Pinpoint the cell where the given text exists, returning its (X, Y) midpoint coordinate. 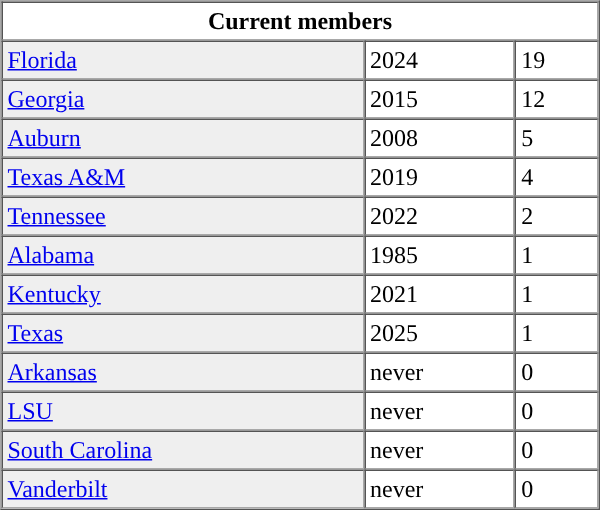
2024 (440, 60)
4 (556, 178)
2019 (440, 178)
Current members (300, 22)
Kentucky (184, 294)
Tennessee (184, 216)
Alabama (184, 256)
19 (556, 60)
2015 (440, 100)
Texas A&M (184, 178)
Vanderbilt (184, 490)
LSU (184, 412)
Texas (184, 334)
Georgia (184, 100)
Florida (184, 60)
2022 (440, 216)
Arkansas (184, 372)
2025 (440, 334)
2 (556, 216)
1985 (440, 256)
Auburn (184, 138)
2021 (440, 294)
South Carolina (184, 450)
2008 (440, 138)
5 (556, 138)
12 (556, 100)
